Return (x, y) of the center of cell containing provided text 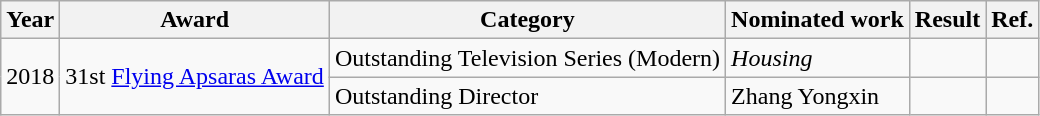
Outstanding Director (527, 96)
31st Flying Apsaras Award (195, 77)
Outstanding Television Series (Modern) (527, 58)
Housing (818, 58)
Nominated work (818, 20)
Ref. (1012, 20)
2018 (30, 77)
Zhang Yongxin (818, 96)
Result (947, 20)
Category (527, 20)
Award (195, 20)
Year (30, 20)
